Extract the (X, Y) coordinate from the center of the cell holding the provided text.  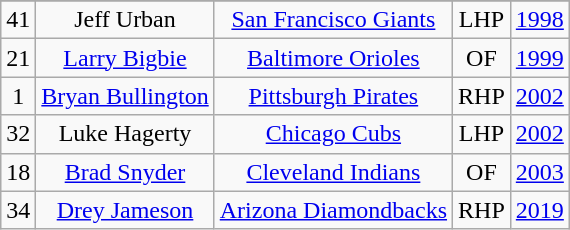
Bryan Bullington (125, 96)
Luke Hagerty (125, 134)
Jeff Urban (125, 20)
Baltimore Orioles (333, 58)
Pittsburgh Pirates (333, 96)
34 (18, 210)
Arizona Diamondbacks (333, 210)
2003 (540, 172)
41 (18, 20)
18 (18, 172)
1 (18, 96)
21 (18, 58)
2019 (540, 210)
Brad Snyder (125, 172)
Drey Jameson (125, 210)
32 (18, 134)
Chicago Cubs (333, 134)
Cleveland Indians (333, 172)
1999 (540, 58)
San Francisco Giants (333, 20)
Larry Bigbie (125, 58)
1998 (540, 20)
